Detect which cell encompasses the target text, then output its (X, Y) center coordinate. 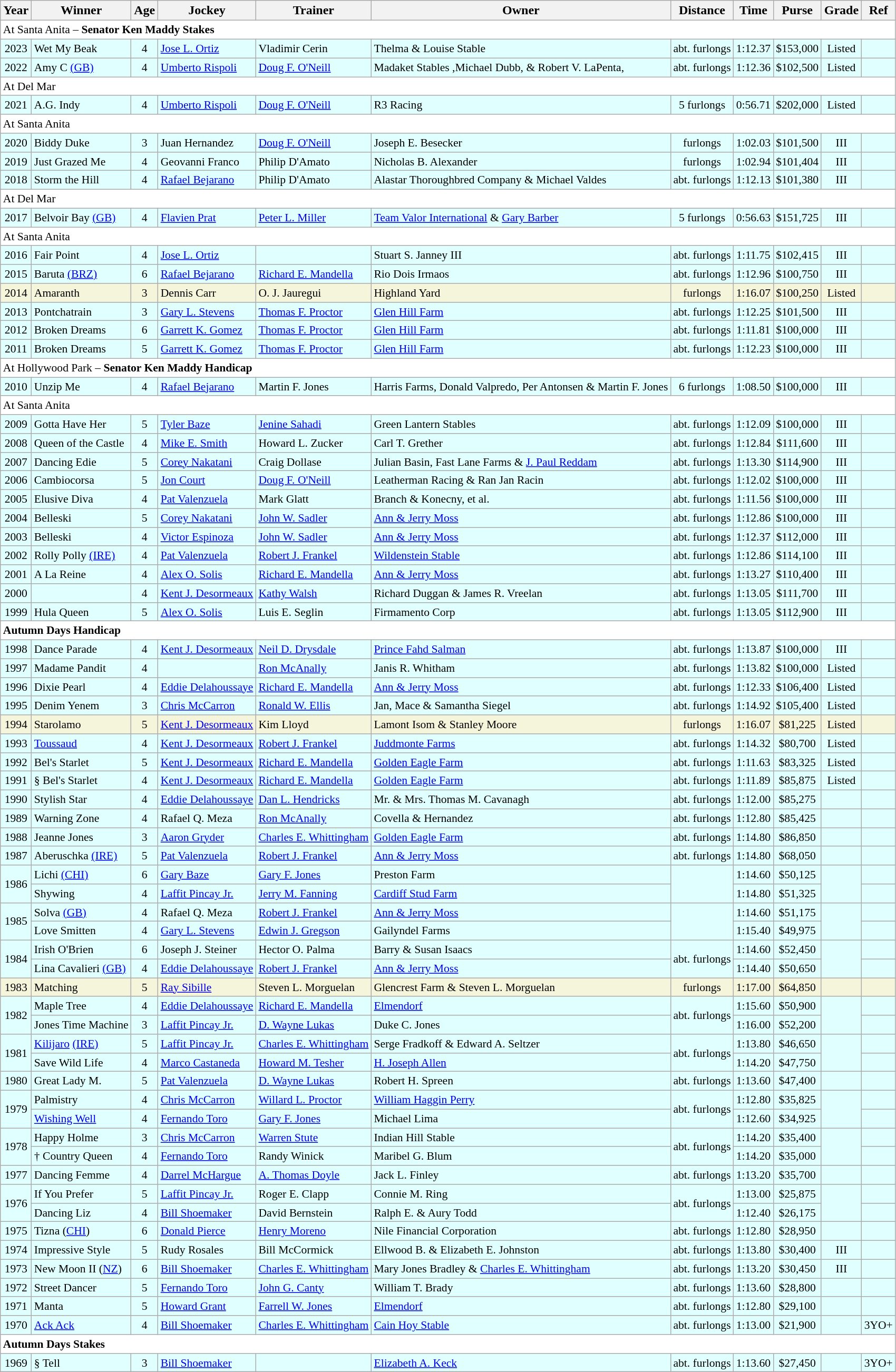
1987 (16, 856)
1:11.75 (754, 255)
Aberuschka (IRE) (81, 856)
Winner (81, 11)
1:11.63 (754, 762)
Stuart S. Janney III (521, 255)
1994 (16, 724)
Time (754, 11)
$153,000 (797, 48)
Jerry M. Fanning (313, 894)
2006 (16, 481)
$101,380 (797, 180)
1:11.89 (754, 781)
Peter L. Miller (313, 218)
Dixie Pearl (81, 687)
1989 (16, 818)
Ref (879, 11)
Elusive Diva (81, 499)
$85,275 (797, 799)
$50,900 (797, 1006)
Shywing (81, 894)
Bill McCormick (313, 1250)
Dancing Edie (81, 462)
Tyler Baze (207, 424)
Manta (81, 1306)
Queen of the Castle (81, 443)
Leatherman Racing & Ran Jan Racin (521, 481)
0:56.63 (754, 218)
Storm the Hill (81, 180)
1971 (16, 1306)
Fair Point (81, 255)
$80,700 (797, 743)
Ellwood B. & Elizabeth E. Johnston (521, 1250)
2008 (16, 443)
H. Joseph Allen (521, 1062)
2018 (16, 180)
$111,700 (797, 593)
2012 (16, 330)
Purse (797, 11)
2021 (16, 105)
$112,000 (797, 537)
1:12.13 (754, 180)
1993 (16, 743)
Ronald W. Ellis (313, 705)
Lina Cavalieri (GB) (81, 968)
Luis E. Seglin (313, 612)
1:12.84 (754, 443)
$51,325 (797, 894)
2009 (16, 424)
A.G. Indy (81, 105)
Victor Espinoza (207, 537)
$46,650 (797, 1044)
Grade (841, 11)
1981 (16, 1053)
Save Wild Life (81, 1062)
Howard M. Tesher (313, 1062)
1:08.50 (754, 387)
Robert H. Spreen (521, 1081)
Baruta (BRZ) (81, 274)
Irish O'Brien (81, 949)
1976 (16, 1203)
Jan, Mace & Samantha Siegel (521, 705)
1992 (16, 762)
1:12.23 (754, 349)
Matching (81, 987)
$28,950 (797, 1231)
Cambiocorsa (81, 481)
2013 (16, 311)
$26,175 (797, 1212)
1986 (16, 884)
1995 (16, 705)
Dancing Femme (81, 1175)
Kathy Walsh (313, 593)
1:12.33 (754, 687)
2007 (16, 462)
Biddy Duke (81, 143)
Harris Farms, Donald Valpredo, Per Antonsen & Martin F. Jones (521, 387)
Joseph E. Besecker (521, 143)
1:13.87 (754, 649)
Kim Lloyd (313, 724)
1:14.32 (754, 743)
Green Lantern Stables (521, 424)
Richard Duggan & James R. Vreelan (521, 593)
Gailyndel Farms (521, 931)
Love Smitten (81, 931)
Madame Pandit (81, 668)
Vladimir Cerin (313, 48)
$35,000 (797, 1156)
Farrell W. Jones (313, 1306)
2020 (16, 143)
§ Bel's Starlet (81, 781)
Denim Yenem (81, 705)
2015 (16, 274)
$202,000 (797, 105)
If You Prefer (81, 1194)
1984 (16, 959)
$52,450 (797, 949)
† Country Queen (81, 1156)
1:12.09 (754, 424)
Pontchatrain (81, 311)
William T. Brady (521, 1288)
Just Grazed Me (81, 161)
$25,875 (797, 1194)
2019 (16, 161)
2010 (16, 387)
Thelma & Louise Stable (521, 48)
Ralph E. & Aury Todd (521, 1212)
1982 (16, 1015)
Palmistry (81, 1100)
Maple Tree (81, 1006)
1:12.02 (754, 481)
Age (144, 11)
$106,400 (797, 687)
Flavien Prat (207, 218)
Hector O. Palma (313, 949)
William Haggin Perry (521, 1100)
Michael Lima (521, 1119)
Geovanni Franco (207, 161)
1:02.03 (754, 143)
6 furlongs (702, 387)
Steven L. Morguelan (313, 987)
Bel's Starlet (81, 762)
$35,700 (797, 1175)
Howard L. Zucker (313, 443)
Indian Hill Stable (521, 1138)
Preston Farm (521, 875)
$21,900 (797, 1325)
1:12.25 (754, 311)
Impressive Style (81, 1250)
Madaket Stables ,Michael Dubb, & Robert V. LaPenta, (521, 67)
A. Thomas Doyle (313, 1175)
$35,400 (797, 1138)
Julian Basin, Fast Lane Farms & J. Paul Reddam (521, 462)
Street Dancer (81, 1288)
1:14.92 (754, 705)
Lamont Isom & Stanley Moore (521, 724)
1:11.81 (754, 330)
1970 (16, 1325)
Jeanne Jones (81, 837)
1985 (16, 921)
Lichi (CHI) (81, 875)
Unzip Me (81, 387)
1977 (16, 1175)
2004 (16, 518)
$100,750 (797, 274)
$81,225 (797, 724)
2017 (16, 218)
1:12.00 (754, 799)
Wet My Beak (81, 48)
Great Lady M. (81, 1081)
1:14.40 (754, 968)
Rolly Polly (IRE) (81, 555)
Martin F. Jones (313, 387)
$112,900 (797, 612)
Dance Parade (81, 649)
Wildenstein Stable (521, 555)
Tizna (CHI) (81, 1231)
1978 (16, 1146)
$85,425 (797, 818)
$85,875 (797, 781)
Distance (702, 11)
Firmamento Corp (521, 612)
$49,975 (797, 931)
$34,925 (797, 1119)
2016 (16, 255)
1975 (16, 1231)
Owner (521, 11)
2000 (16, 593)
$83,325 (797, 762)
Trainer (313, 11)
Rudy Rosales (207, 1250)
Hula Queen (81, 612)
1969 (16, 1363)
Willard L. Proctor (313, 1100)
1974 (16, 1250)
2001 (16, 574)
David Bernstein (313, 1212)
1972 (16, 1288)
1997 (16, 668)
Mark Glatt (313, 499)
Nicholas B. Alexander (521, 161)
$110,400 (797, 574)
1:13.30 (754, 462)
1990 (16, 799)
Prince Fahd Salman (521, 649)
$111,600 (797, 443)
$151,725 (797, 218)
Jon Court (207, 481)
At Santa Anita – Senator Ken Maddy Stakes (448, 30)
Solva (GB) (81, 912)
Wishing Well (81, 1119)
Happy Holme (81, 1138)
Cain Hoy Stable (521, 1325)
Jones Time Machine (81, 1025)
Howard Grant (207, 1306)
1983 (16, 987)
$50,650 (797, 968)
1991 (16, 781)
1:12.60 (754, 1119)
$28,800 (797, 1288)
A La Reine (81, 574)
1980 (16, 1081)
Warren Stute (313, 1138)
Edwin J. Gregson (313, 931)
Jenine Sahadi (313, 424)
1:15.40 (754, 931)
1:12.40 (754, 1212)
Juan Hernandez (207, 143)
Gotta Have Her (81, 424)
Neil D. Drysdale (313, 649)
Roger E. Clapp (313, 1194)
2003 (16, 537)
Joseph J. Steiner (207, 949)
Nile Financial Corporation (521, 1231)
$47,400 (797, 1081)
John G. Canty (313, 1288)
$114,100 (797, 555)
1:16.00 (754, 1025)
2002 (16, 555)
Starolamo (81, 724)
Autumn Days Handicap (448, 631)
Carl T. Grether (521, 443)
0:56.71 (754, 105)
Amy C (GB) (81, 67)
$30,450 (797, 1269)
Mike E. Smith (207, 443)
$100,250 (797, 293)
Dennis Carr (207, 293)
Jockey (207, 11)
1999 (16, 612)
2023 (16, 48)
Barry & Susan Isaacs (521, 949)
Ray Sibille (207, 987)
$50,125 (797, 875)
Serge Fradkoff & Edward A. Seltzer (521, 1044)
1:02.94 (754, 161)
$86,850 (797, 837)
Branch & Konecny, et al. (521, 499)
Elizabeth A. Keck (521, 1363)
$101,404 (797, 161)
$102,415 (797, 255)
2022 (16, 67)
Janis R. Whitham (521, 668)
Marco Castaneda (207, 1062)
$29,100 (797, 1306)
$30,400 (797, 1250)
At Hollywood Park – Senator Ken Maddy Handicap (448, 368)
Gary Baze (207, 875)
§ Tell (81, 1363)
Darrel McHargue (207, 1175)
$35,825 (797, 1100)
Kilijaro (IRE) (81, 1044)
Maribel G. Blum (521, 1156)
1:12.96 (754, 274)
Connie M. Ring (521, 1194)
Craig Dollase (313, 462)
Cardiff Stud Farm (521, 894)
$105,400 (797, 705)
Autumn Days Stakes (448, 1344)
2014 (16, 293)
Randy Winick (313, 1156)
1998 (16, 649)
Glencrest Farm & Steven L. Morguelan (521, 987)
Year (16, 11)
1979 (16, 1109)
$52,200 (797, 1025)
Donald Pierce (207, 1231)
$47,750 (797, 1062)
2005 (16, 499)
Covella & Hernandez (521, 818)
$51,175 (797, 912)
$114,900 (797, 462)
$102,500 (797, 67)
Dancing Liz (81, 1212)
1996 (16, 687)
1:17.00 (754, 987)
Toussaud (81, 743)
Warning Zone (81, 818)
1:13.82 (754, 668)
1:11.56 (754, 499)
1988 (16, 837)
O. J. Jauregui (313, 293)
New Moon II (NZ) (81, 1269)
Aaron Gryder (207, 837)
$27,450 (797, 1363)
1973 (16, 1269)
1:13.27 (754, 574)
Jack L. Finley (521, 1175)
Highland Yard (521, 293)
Rio Dois Irmaos (521, 274)
1:15.60 (754, 1006)
1:12.36 (754, 67)
Alastar Thoroughbred Company & Michael Valdes (521, 180)
Dan L. Hendricks (313, 799)
Mary Jones Bradley & Charles E. Whittingham (521, 1269)
Team Valor International & Gary Barber (521, 218)
Stylish Star (81, 799)
Mr. & Mrs. Thomas M. Cavanagh (521, 799)
$64,850 (797, 987)
Duke C. Jones (521, 1025)
R3 Racing (521, 105)
Juddmonte Farms (521, 743)
Henry Moreno (313, 1231)
Amaranth (81, 293)
Ack Ack (81, 1325)
2011 (16, 349)
$68,050 (797, 856)
Belvoir Bay (GB) (81, 218)
